Locate the cell with the specified text and output its (X, Y) center coordinate. 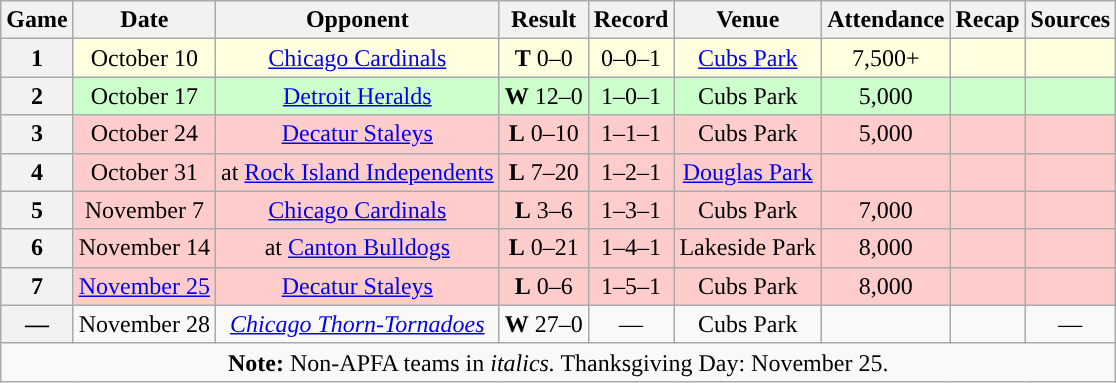
October 31 (144, 172)
T 0–0 (544, 58)
7,000 (886, 210)
Chicago Thorn-Tornadoes (357, 324)
at Rock Island Independents (357, 172)
1–4–1 (631, 248)
November 7 (144, 210)
L 0–6 (544, 286)
7,500+ (886, 58)
November 14 (144, 248)
W 27–0 (544, 324)
at Canton Bulldogs (357, 248)
October 24 (144, 134)
W 12–0 (544, 96)
L 7–20 (544, 172)
Venue (748, 20)
L 0–21 (544, 248)
1–3–1 (631, 210)
1–5–1 (631, 286)
October 17 (144, 96)
Attendance (886, 20)
6 (37, 248)
Opponent (357, 20)
L 0–10 (544, 134)
Result (544, 20)
1–2–1 (631, 172)
1 (37, 58)
L 3–6 (544, 210)
1–0–1 (631, 96)
Game (37, 20)
5 (37, 210)
2 (37, 96)
0–0–1 (631, 58)
Sources (1070, 20)
November 28 (144, 324)
Record (631, 20)
Douglas Park (748, 172)
Date (144, 20)
4 (37, 172)
October 10 (144, 58)
1–1–1 (631, 134)
7 (37, 286)
Note: Non-APFA teams in italics. Thanksgiving Day: November 25. (558, 362)
November 25 (144, 286)
Detroit Heralds (357, 96)
Recap (988, 20)
3 (37, 134)
Lakeside Park (748, 248)
